Provide the [x, y] coordinate of the cell's center where the given text is located.  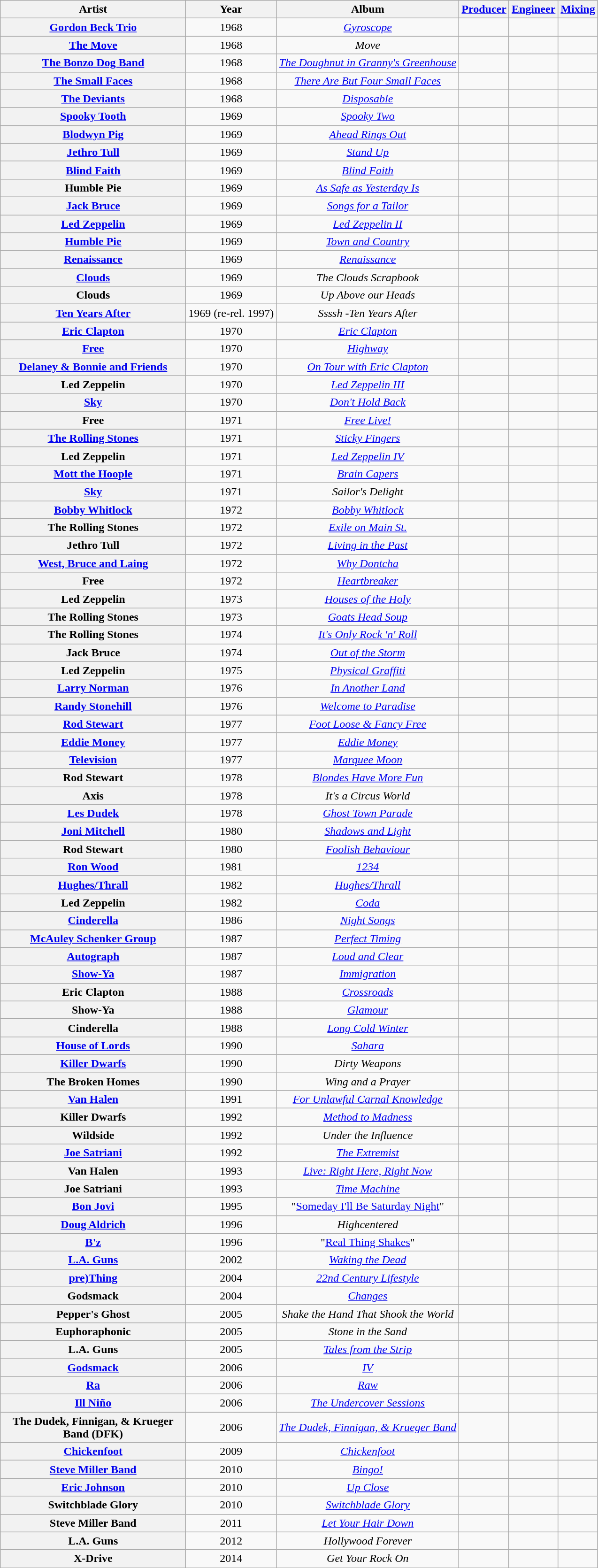
Sailor's Delight [368, 492]
Eric Johnson [93, 1487]
Ghost Town Parade [368, 814]
Don't Hold Back [368, 402]
There Are But Four Small Faces [368, 81]
Hollywood Forever [368, 1541]
Loud and Clear [368, 956]
Spooky Tooth [93, 116]
It's a Circus World [368, 796]
Why Dontcha [368, 563]
Goats Head Soup [368, 617]
The Bonzo Dog Band [93, 63]
Year [231, 9]
Physical Graffiti [368, 670]
Television [93, 760]
2012 [231, 1541]
Producer [484, 9]
Town and Country [368, 242]
Free Live! [368, 420]
The Broken Homes [93, 1081]
Let Your Hair Down [368, 1523]
1969 (re-rel. 1997) [231, 313]
Raw [368, 1385]
Gyroscope [368, 27]
Stone in the Sand [368, 1331]
1981 [231, 867]
Long Cold Winter [368, 1028]
"Real Thing Shakes" [368, 1242]
As Safe as Yesterday Is [368, 188]
Tales from the Strip [368, 1349]
Pepper's Ghost [93, 1314]
The Dudek, Finnigan, & Krueger Band (DFK) [93, 1427]
Artist [93, 9]
2014 [231, 1559]
Under the Influence [368, 1135]
"Someday I'll Be Saturday Night" [368, 1207]
Out of the Storm [368, 653]
It's Only Rock 'n' Roll [368, 635]
Joni Mitchell [93, 831]
2011 [231, 1523]
Blodwyn Pig [93, 134]
McAuley Schenker Group [93, 938]
Stand Up [368, 152]
The Small Faces [93, 81]
Foolish Behaviour [368, 849]
House of Lords [93, 1045]
1995 [231, 1207]
The Dudek, Finnigan, & Krueger Band [368, 1427]
Wildside [93, 1135]
Euphoraphonic [93, 1331]
Les Dudek [93, 814]
Sticky Fingers [368, 438]
Wing and a Prayer [368, 1081]
1234 [368, 867]
Method to Madness [368, 1117]
IV [368, 1368]
Mott the Hoople [93, 474]
Highway [368, 349]
Move [368, 45]
Welcome to Paradise [368, 706]
Larry Norman [93, 688]
2002 [231, 1260]
Exile on Main St. [368, 528]
Spooky Two [368, 116]
Disposable [368, 99]
1991 [231, 1099]
Bingo! [368, 1469]
2009 [231, 1452]
22nd Century Lifestyle [368, 1278]
1975 [231, 670]
Crossroads [368, 992]
Marquee Moon [368, 760]
Highcentered [368, 1224]
Night Songs [368, 921]
The Move [93, 45]
West, Bruce and Laing [93, 563]
Ahead Rings Out [368, 134]
Ron Wood [93, 867]
Ten Years After [93, 313]
Songs for a Tailor [368, 206]
Waking the Dead [368, 1260]
Changes [368, 1296]
Up Above our Heads [368, 295]
Sahara [368, 1045]
Living in the Past [368, 546]
Shake the Hand That Shook the World [368, 1314]
The Extremist [368, 1153]
Bon Jovi [93, 1207]
Ssssh -Ten Years After [368, 313]
Coda [368, 903]
Dirty Weapons [368, 1063]
Axis [93, 796]
Foot Loose & Fancy Free [368, 724]
Houses of the Holy [368, 599]
The Clouds Scrapbook [368, 277]
Glamour [368, 1010]
Time Machine [368, 1189]
The Deviants [93, 99]
On Tour with Eric Clapton [368, 367]
pre)Thing [93, 1278]
Mixing [578, 9]
For Unlawful Carnal Knowledge [368, 1099]
1986 [231, 921]
Shadows and Light [368, 831]
Heartbreaker [368, 581]
Immigration [368, 974]
The Doughnut in Granny's Greenhouse [368, 63]
Autograph [93, 956]
Led Zeppelin IV [368, 456]
Up Close [368, 1487]
Ill Niño [93, 1403]
Delaney & Bonnie and Friends [93, 367]
B'z [93, 1242]
Randy Stonehill [93, 706]
The Undercover Sessions [368, 1403]
Led Zeppelin II [368, 224]
Doug Aldrich [93, 1224]
Perfect Timing [368, 938]
Album [368, 9]
Ra [93, 1385]
Get Your Rock On [368, 1559]
X-Drive [93, 1559]
Engineer [533, 9]
Blondes Have More Fun [368, 777]
Brain Capers [368, 474]
Gordon Beck Trio [93, 27]
Led Zeppelin III [368, 384]
Live: Right Here, Right Now [368, 1171]
In Another Land [368, 688]
